From the cell containing the given text, extract its center point as [x, y] coordinate. 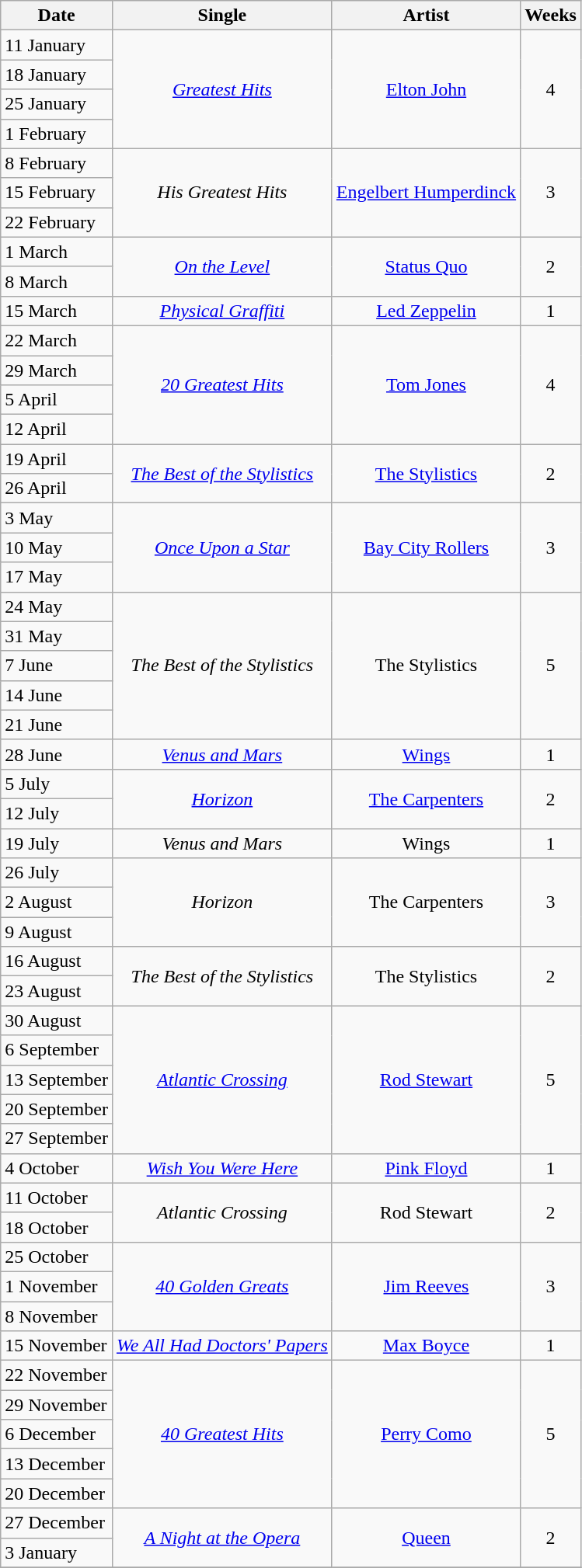
3 January [57, 1552]
14 June [57, 695]
15 February [57, 193]
22 March [57, 340]
1 February [57, 134]
3 May [57, 518]
Queen [426, 1538]
Perry Como [426, 1434]
8 November [57, 1316]
18 October [57, 1227]
27 December [57, 1523]
Physical Graffiti [222, 311]
11 October [57, 1198]
29 March [57, 370]
Led Zeppelin [426, 311]
18 January [57, 75]
His Greatest Hits [222, 193]
A Night at the Opera [222, 1538]
26 April [57, 488]
25 October [57, 1257]
6 September [57, 1050]
19 April [57, 459]
Jim Reeves [426, 1286]
10 May [57, 548]
40 Greatest Hits [222, 1434]
Greatest Hits [222, 89]
2 August [57, 902]
Once Upon a Star [222, 548]
31 May [57, 636]
29 November [57, 1405]
Status Quo [426, 266]
19 July [57, 843]
17 May [57, 577]
25 January [57, 104]
7 June [57, 666]
27 September [57, 1139]
21 June [57, 725]
Date [57, 16]
1 November [57, 1286]
12 July [57, 813]
Tom Jones [426, 384]
9 August [57, 932]
Weeks [551, 16]
40 Golden Greats [222, 1286]
Bay City Rollers [426, 548]
On the Level [222, 266]
22 February [57, 222]
Engelbert Humperdinck [426, 193]
4 October [57, 1168]
22 November [57, 1375]
11 January [57, 45]
5 April [57, 400]
23 August [57, 991]
20 Greatest Hits [222, 384]
20 December [57, 1493]
Single [222, 16]
1 March [57, 252]
Wish You Were Here [222, 1168]
26 July [57, 873]
8 March [57, 281]
Artist [426, 16]
We All Had Doctors' Papers [222, 1346]
Pink Floyd [426, 1168]
30 August [57, 1020]
5 July [57, 784]
20 September [57, 1109]
16 August [57, 961]
Elton John [426, 89]
6 December [57, 1434]
28 June [57, 754]
15 March [57, 311]
24 May [57, 607]
13 December [57, 1464]
13 September [57, 1080]
Max Boyce [426, 1346]
12 April [57, 429]
15 November [57, 1346]
8 February [57, 163]
